Locate the cell with the specified text and output its (X, Y) center coordinate. 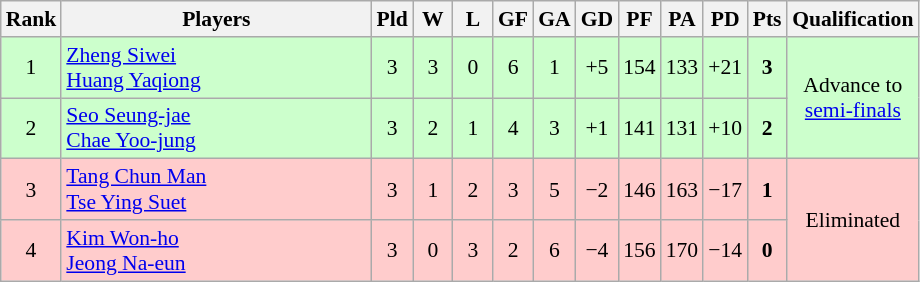
Eliminated (852, 220)
170 (682, 250)
GA (554, 19)
156 (640, 250)
Advance to semi-finals (852, 98)
Pts (767, 19)
146 (640, 190)
Qualification (852, 19)
−17 (725, 190)
131 (682, 128)
133 (682, 68)
+10 (725, 128)
PD (725, 19)
L (473, 19)
Tang Chun Man Tse Ying Suet (216, 190)
Players (216, 19)
5 (554, 190)
+21 (725, 68)
Pld (392, 19)
Kim Won-ho Jeong Na-eun (216, 250)
−4 (598, 250)
154 (640, 68)
−2 (598, 190)
GF (513, 19)
W (433, 19)
PA (682, 19)
Rank (32, 19)
Seo Seung-jae Chae Yoo-jung (216, 128)
PF (640, 19)
Zheng Siwei Huang Yaqiong (216, 68)
163 (682, 190)
+5 (598, 68)
141 (640, 128)
−14 (725, 250)
+1 (598, 128)
GD (598, 19)
